Extract the (x, y) coordinate from the center of the cell holding the provided text.  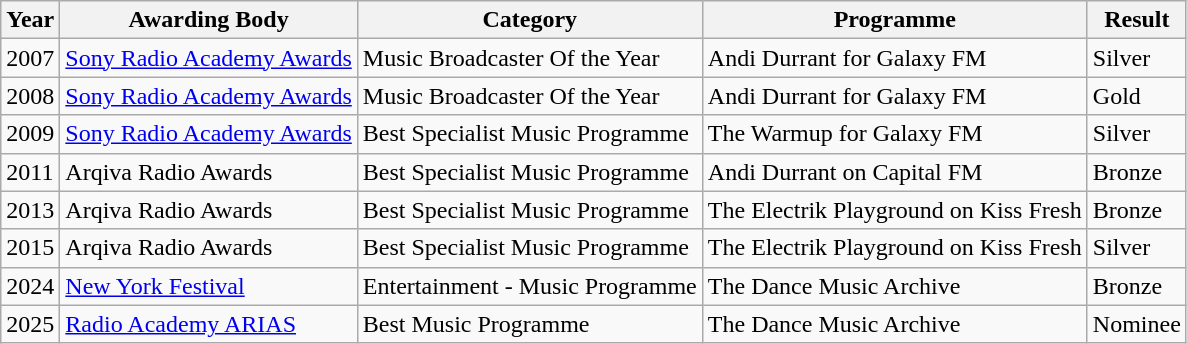
2008 (30, 96)
2009 (30, 134)
Programme (894, 20)
Best Music Programme (530, 324)
The Warmup for Galaxy FM (894, 134)
New York Festival (208, 286)
2024 (30, 286)
Gold (1136, 96)
Radio Academy ARIAS (208, 324)
Andi Durrant on Capital FM (894, 172)
Result (1136, 20)
Entertainment - Music Programme (530, 286)
Awarding Body (208, 20)
2015 (30, 248)
Category (530, 20)
2007 (30, 58)
2011 (30, 172)
2013 (30, 210)
Nominee (1136, 324)
2025 (30, 324)
Year (30, 20)
